Detect which cell encompasses the target text, then output its [X, Y] center coordinate. 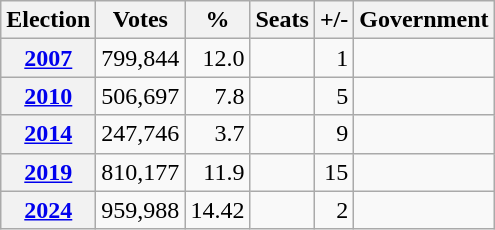
5 [334, 96]
2024 [48, 210]
959,988 [140, 210]
14.42 [218, 210]
12.0 [218, 58]
+/- [334, 20]
2007 [48, 58]
Election [48, 20]
Votes [140, 20]
2 [334, 210]
810,177 [140, 172]
Government [424, 20]
506,697 [140, 96]
Seats [282, 20]
% [218, 20]
15 [334, 172]
7.8 [218, 96]
2014 [48, 134]
11.9 [218, 172]
799,844 [140, 58]
247,746 [140, 134]
2010 [48, 96]
1 [334, 58]
3.7 [218, 134]
9 [334, 134]
2019 [48, 172]
